Extract the (x, y) coordinate from the center of the cell holding the provided text.  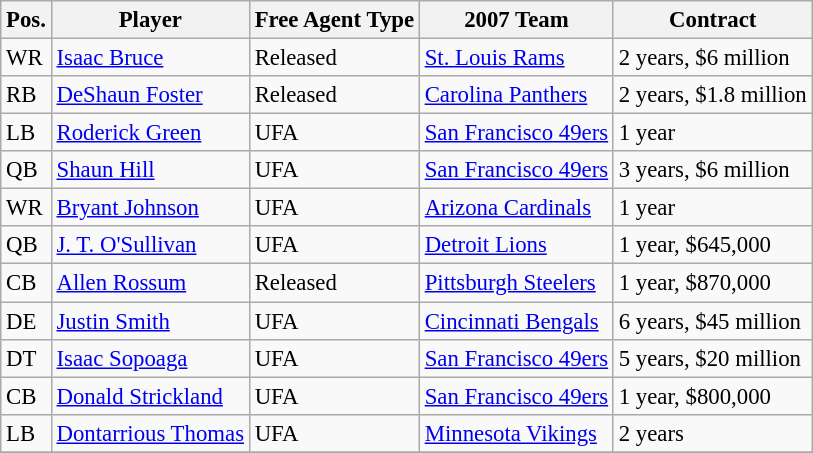
Donald Strickland (150, 396)
DE (26, 321)
J. T. O'Sullivan (150, 245)
Free Agent Type (334, 20)
Dontarrious Thomas (150, 433)
Player (150, 20)
Shaun Hill (150, 170)
Pos. (26, 20)
Isaac Bruce (150, 58)
2 years (712, 433)
DT (26, 358)
Roderick Green (150, 133)
St. Louis Rams (516, 58)
Carolina Panthers (516, 95)
Detroit Lions (516, 245)
2007 Team (516, 20)
Arizona Cardinals (516, 208)
Allen Rossum (150, 283)
Pittsburgh Steelers (516, 283)
2 years, $1.8 million (712, 95)
RB (26, 95)
5 years, $20 million (712, 358)
1 year, $645,000 (712, 245)
1 year, $800,000 (712, 396)
Bryant Johnson (150, 208)
1 year, $870,000 (712, 283)
Justin Smith (150, 321)
Cincinnati Bengals (516, 321)
DeShaun Foster (150, 95)
3 years, $6 million (712, 170)
6 years, $45 million (712, 321)
Isaac Sopoaga (150, 358)
Minnesota Vikings (516, 433)
Contract (712, 20)
2 years, $6 million (712, 58)
